Provide the [x, y] coordinate of the cell's center where the given text is located.  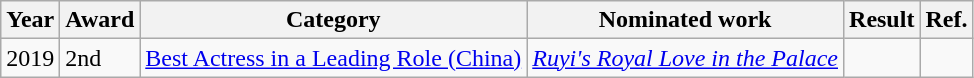
Result [882, 20]
Best Actress in a Leading Role (China) [334, 58]
2nd [100, 58]
2019 [30, 58]
Category [334, 20]
Nominated work [686, 20]
Ref. [946, 20]
Award [100, 20]
Ruyi's Royal Love in the Palace [686, 58]
Year [30, 20]
